From the cell containing the given text, extract its center point as [x, y] coordinate. 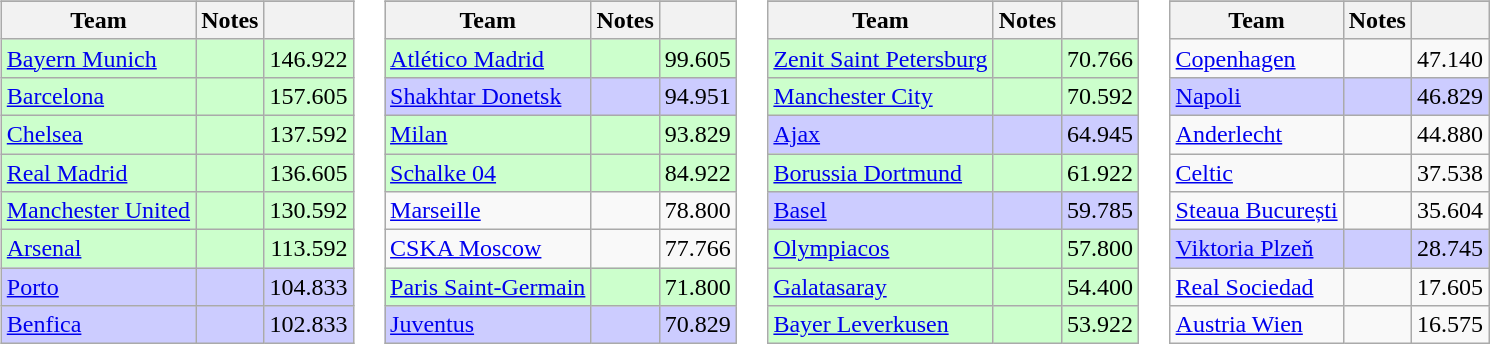
47.140 [1450, 58]
Olympiacos [880, 249]
Paris Saint-Germain [488, 287]
Real Sociedad [1256, 287]
44.880 [1450, 134]
Schalke 04 [488, 173]
53.922 [1100, 325]
94.951 [698, 96]
Anderlecht [1256, 134]
Zenit Saint Petersburg [880, 58]
Celtic [1256, 173]
Borussia Dortmund [880, 173]
70.829 [698, 325]
Viktoria Plzeň [1256, 249]
Barcelona [98, 96]
Copenhagen [1256, 58]
Napoli [1256, 96]
Galatasaray [880, 287]
93.829 [698, 134]
137.592 [308, 134]
Steaua București [1256, 211]
Bayer Leverkusen [880, 325]
Milan [488, 134]
Austria Wien [1256, 325]
102.833 [308, 325]
35.604 [1450, 211]
77.766 [698, 249]
157.605 [308, 96]
64.945 [1100, 134]
70.766 [1100, 58]
59.785 [1100, 211]
113.592 [308, 249]
Juventus [488, 325]
Chelsea [98, 134]
61.922 [1100, 173]
28.745 [1450, 249]
17.605 [1450, 287]
70.592 [1100, 96]
Manchester United [98, 211]
37.538 [1450, 173]
Atlético Madrid [488, 58]
Bayern Munich [98, 58]
84.922 [698, 173]
78.800 [698, 211]
136.605 [308, 173]
71.800 [698, 287]
Basel [880, 211]
57.800 [1100, 249]
Real Madrid [98, 173]
Porto [98, 287]
Benfica [98, 325]
130.592 [308, 211]
CSKA Moscow [488, 249]
Arsenal [98, 249]
54.400 [1100, 287]
104.833 [308, 287]
Ajax [880, 134]
16.575 [1450, 325]
Shakhtar Donetsk [488, 96]
46.829 [1450, 96]
Manchester City [880, 96]
146.922 [308, 58]
Marseille [488, 211]
99.605 [698, 58]
